Find where the given text appears and provide that cell's center as [X, Y] coordinate. 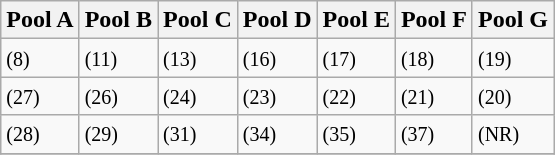
(8) [40, 58]
(21) [434, 96]
(37) [434, 134]
Pool B [118, 20]
(35) [356, 134]
(34) [277, 134]
Pool D [277, 20]
Pool C [198, 20]
(28) [40, 134]
(16) [277, 58]
(20) [512, 96]
(26) [118, 96]
Pool G [512, 20]
(18) [434, 58]
(27) [40, 96]
(22) [356, 96]
Pool E [356, 20]
(17) [356, 58]
(11) [118, 58]
Pool A [40, 20]
(13) [198, 58]
(31) [198, 134]
(NR) [512, 134]
(24) [198, 96]
Pool F [434, 20]
(19) [512, 58]
(29) [118, 134]
(23) [277, 96]
